From the cell containing the given text, extract its center point as (x, y) coordinate. 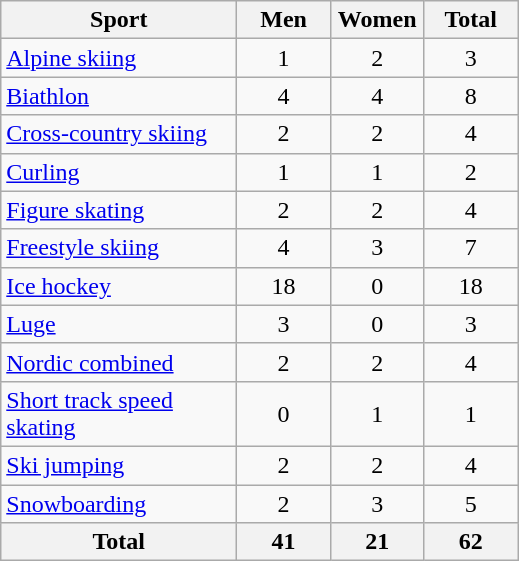
Nordic combined (119, 362)
Ice hockey (119, 286)
Short track speed skating (119, 414)
Freestyle skiing (119, 248)
Cross-country skiing (119, 134)
Snowboarding (119, 503)
8 (471, 96)
Alpine skiing (119, 58)
Biathlon (119, 96)
21 (377, 542)
Luge (119, 324)
5 (471, 503)
Ski jumping (119, 465)
62 (471, 542)
Sport (119, 20)
Men (284, 20)
41 (284, 542)
Figure skating (119, 210)
7 (471, 248)
Women (377, 20)
Curling (119, 172)
